Return the [X, Y] coordinate for the center point of the cell that contains the specified text.  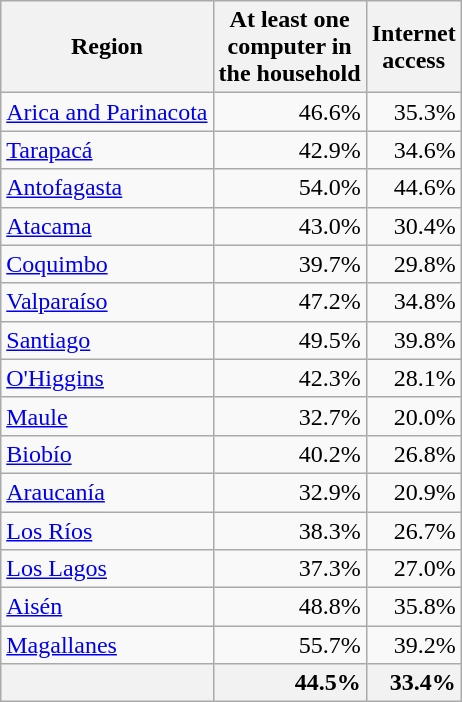
Antofagasta [107, 188]
Araucanía [107, 492]
46.6% [290, 112]
42.3% [290, 378]
O'Higgins [107, 378]
Aisén [107, 607]
Valparaíso [107, 302]
26.7% [414, 531]
Magallanes [107, 645]
49.5% [290, 340]
39.7% [290, 264]
35.3% [414, 112]
30.4% [414, 226]
34.6% [414, 150]
Los Ríos [107, 531]
27.0% [414, 569]
Coquimbo [107, 264]
Los Lagos [107, 569]
38.3% [290, 531]
Internetaccess [414, 47]
Region [107, 47]
Biobío [107, 454]
34.8% [414, 302]
Arica and Parinacota [107, 112]
47.2% [290, 302]
39.2% [414, 645]
43.0% [290, 226]
28.1% [414, 378]
29.8% [414, 264]
33.4% [414, 683]
54.0% [290, 188]
26.8% [414, 454]
55.7% [290, 645]
Santiago [107, 340]
Maule [107, 416]
32.9% [290, 492]
Tarapacá [107, 150]
37.3% [290, 569]
20.0% [414, 416]
44.6% [414, 188]
32.7% [290, 416]
42.9% [290, 150]
44.5% [290, 683]
48.8% [290, 607]
Atacama [107, 226]
At least onecomputer inthe household [290, 47]
40.2% [290, 454]
20.9% [414, 492]
35.8% [414, 607]
39.8% [414, 340]
